Extract the (X, Y) coordinate from the center of the cell holding the provided text.  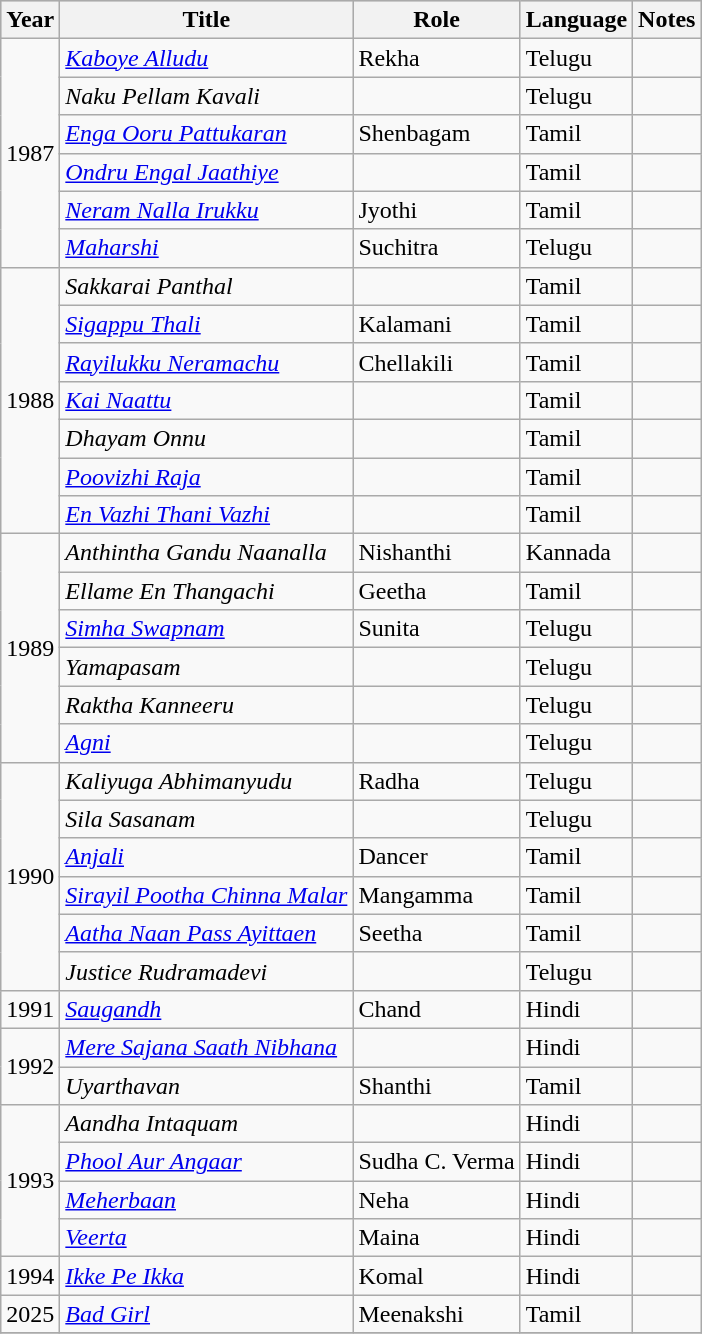
2025 (30, 1314)
Notes (667, 20)
Aatha Naan Pass Ayittaen (206, 933)
Kalamani (436, 324)
Sakkarai Panthal (206, 286)
Title (206, 20)
Rayilukku Neramachu (206, 362)
Raktha Kanneeru (206, 705)
Jyothi (436, 210)
Shenbagam (436, 134)
Uyarthavan (206, 1085)
Yamapasam (206, 667)
Sirayil Pootha Chinna Malar (206, 895)
1989 (30, 648)
Ikke Pe Ikka (206, 1276)
Sunita (436, 629)
Anjali (206, 857)
Phool Aur Angaar (206, 1162)
Meherbaan (206, 1200)
1994 (30, 1276)
Seetha (436, 933)
Aandha Intaquam (206, 1124)
Simha Swapnam (206, 629)
Agni (206, 743)
Ellame En Thangachi (206, 591)
Justice Rudramadevi (206, 971)
Dhayam Onnu (206, 438)
Chellakili (436, 362)
Mangamma (436, 895)
Anthintha Gandu Naanalla (206, 553)
Mere Sajana Saath Nibhana (206, 1047)
Nishanthi (436, 553)
Maharshi (206, 248)
Neram Nalla Irukku (206, 210)
1987 (30, 153)
Saugandh (206, 1009)
1988 (30, 400)
Shanthi (436, 1085)
Neha (436, 1200)
Kaboye Alludu (206, 58)
Chand (436, 1009)
Enga Ooru Pattukaran (206, 134)
Maina (436, 1238)
Rekha (436, 58)
Naku Pellam Kavali (206, 96)
1991 (30, 1009)
Veerta (206, 1238)
En Vazhi Thani Vazhi (206, 515)
1990 (30, 876)
Poovizhi Raja (206, 477)
Year (30, 20)
Sila Sasanam (206, 819)
Komal (436, 1276)
Dancer (436, 857)
Geetha (436, 591)
Sudha C. Verma (436, 1162)
Meenakshi (436, 1314)
Radha (436, 781)
Kai Naattu (206, 400)
Language (576, 20)
1993 (30, 1181)
Ondru Engal Jaathiye (206, 172)
Kannada (576, 553)
Suchitra (436, 248)
Bad Girl (206, 1314)
1992 (30, 1066)
Role (436, 20)
Sigappu Thali (206, 324)
Kaliyuga Abhimanyudu (206, 781)
